Identify which cell holds the provided text, then report its (X, Y) central coordinate. 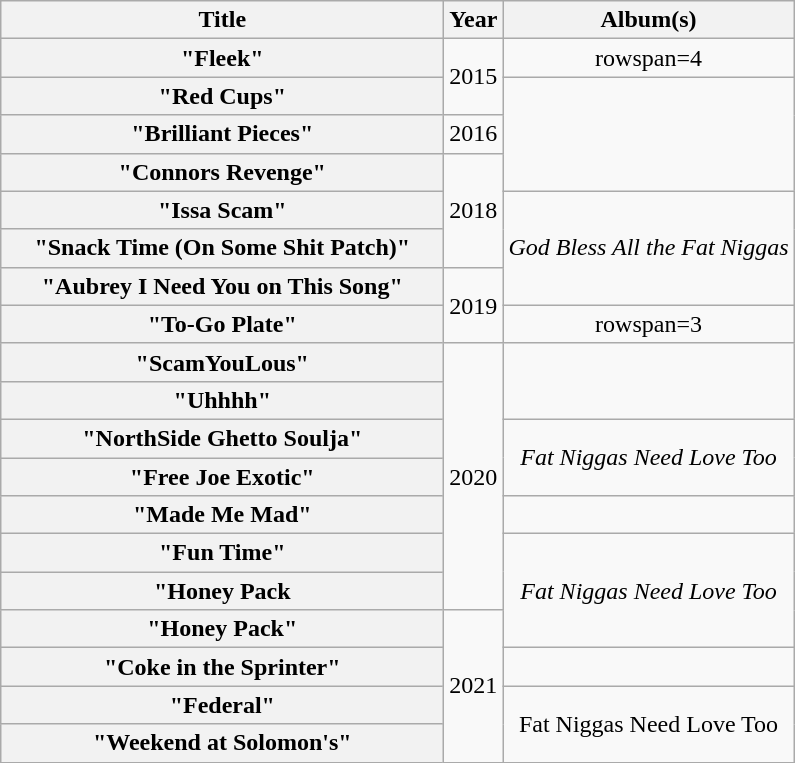
"NorthSide Ghetto Soulja" (222, 438)
2018 (474, 210)
2020 (474, 476)
"Coke in the Sprinter" (222, 667)
"Honey Pack" (222, 629)
rowspan=4 (648, 58)
"Aubrey I Need You on This Song" (222, 286)
Title (222, 20)
"Red Cups" (222, 96)
"Federal" (222, 705)
"Brilliant Pieces" (222, 134)
"ScamYouLous" (222, 362)
rowspan=3 (648, 324)
2016 (474, 134)
"Weekend at Solomon's" (222, 743)
"Free Joe Exotic" (222, 477)
"Connors Revenge" (222, 172)
2015 (474, 77)
Year (474, 20)
God Bless All the Fat Niggas (648, 248)
"Issa Scam" (222, 210)
"Fun Time" (222, 553)
Album(s) (648, 20)
2019 (474, 305)
2021 (474, 686)
"Snack Time (On Some Shit Patch)" (222, 248)
"Honey Pack (222, 591)
"Fleek" (222, 58)
"To-Go Plate" (222, 324)
"Uhhhh" (222, 400)
"Made Me Mad" (222, 515)
